Capture the cell that displays the provided text and extract its (X, Y) central coordinate. 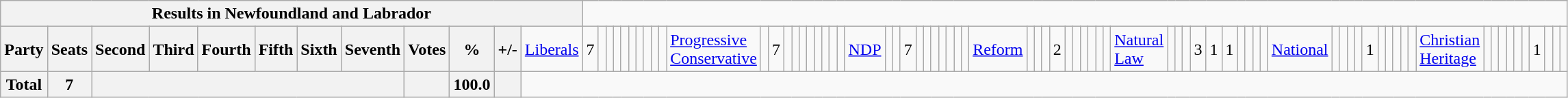
Christian Heritage (1450, 49)
Third (174, 49)
Total (24, 84)
NDP (865, 49)
Fourth (226, 49)
Seats (69, 49)
Reform (998, 49)
Sixth (319, 49)
Natural Law (1139, 49)
Votes (427, 49)
Second (120, 49)
Results in Newfoundland and Labrador (292, 14)
Liberals (552, 49)
3 (1198, 49)
Seventh (372, 49)
2 (1057, 49)
% (472, 49)
Fifth (276, 49)
+/- (508, 49)
Progressive Conservative (714, 49)
100.0 (472, 84)
National (1300, 49)
Party (24, 49)
